Pinpoint the cell where the given text exists, returning its [x, y] midpoint coordinate. 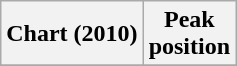
Peakposition [189, 34]
Chart (2010) [72, 34]
